Output the (x, y) coordinate of the center of the cell containing the given text.  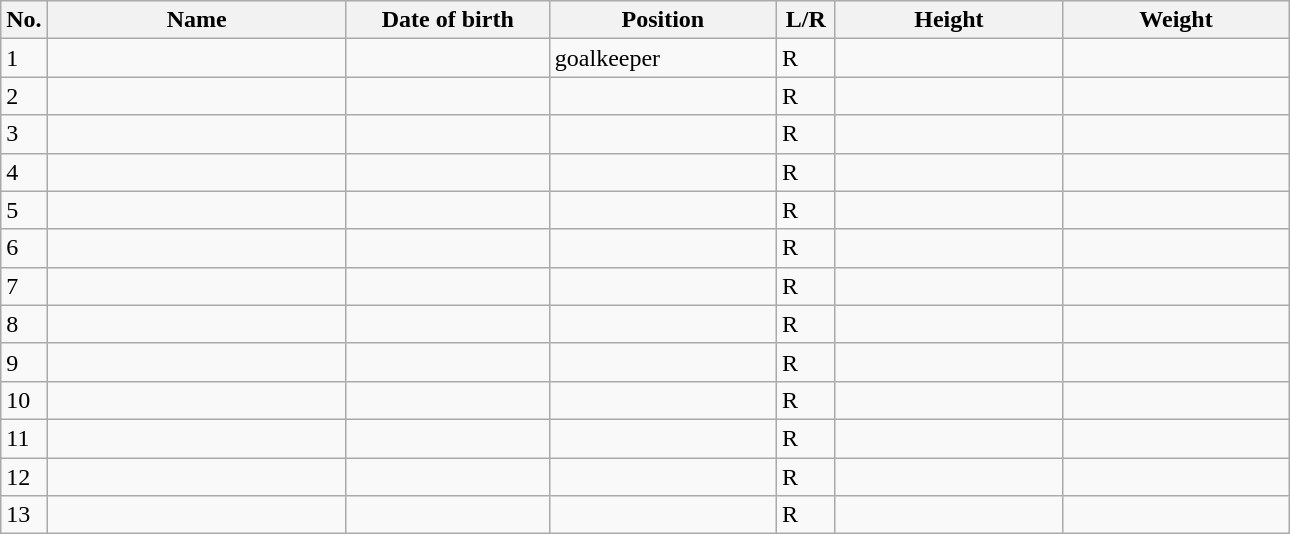
10 (24, 400)
5 (24, 210)
7 (24, 286)
3 (24, 134)
9 (24, 362)
goalkeeper (662, 58)
6 (24, 248)
L/R (806, 20)
12 (24, 477)
Height (948, 20)
13 (24, 515)
Date of birth (448, 20)
Weight (1176, 20)
2 (24, 96)
1 (24, 58)
11 (24, 438)
4 (24, 172)
Name (196, 20)
8 (24, 324)
Position (662, 20)
No. (24, 20)
